Locate the cell with the specified text and output its (X, Y) center coordinate. 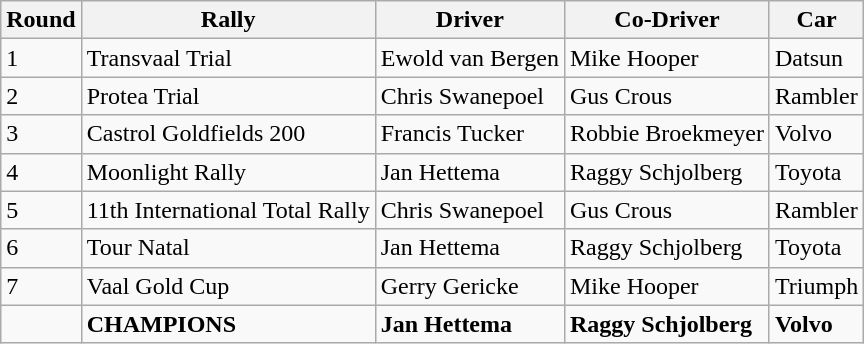
Round (41, 20)
6 (41, 248)
3 (41, 134)
Moonlight Rally (228, 172)
CHAMPIONS (228, 324)
Ewold van Bergen (470, 58)
Triumph (816, 286)
Transvaal Trial (228, 58)
2 (41, 96)
5 (41, 210)
Rally (228, 20)
4 (41, 172)
Francis Tucker (470, 134)
Robbie Broekmeyer (666, 134)
1 (41, 58)
Gerry Gericke (470, 286)
Vaal Gold Cup (228, 286)
Co-Driver (666, 20)
Protea Trial (228, 96)
7 (41, 286)
Driver (470, 20)
Castrol Goldfields 200 (228, 134)
Datsun (816, 58)
Car (816, 20)
Tour Natal (228, 248)
11th International Total Rally (228, 210)
